Return the [x, y] coordinate for the center point of the cell that contains the specified text.  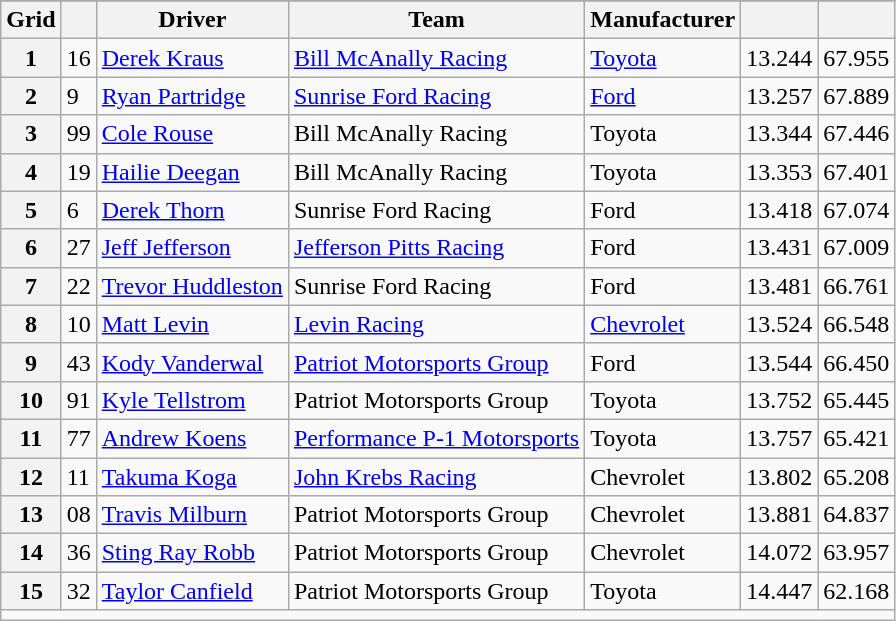
13.752 [780, 400]
Andrew Koens [192, 438]
22 [78, 286]
36 [78, 553]
19 [78, 172]
Levin Racing [436, 324]
14 [31, 553]
Ryan Partridge [192, 96]
Manufacturer [663, 20]
65.445 [856, 400]
67.074 [856, 210]
13.257 [780, 96]
Jefferson Pitts Racing [436, 248]
Jeff Jefferson [192, 248]
5 [31, 210]
14.072 [780, 553]
Grid [31, 20]
Trevor Huddleston [192, 286]
15 [31, 591]
67.889 [856, 96]
16 [78, 58]
Hailie Deegan [192, 172]
13.802 [780, 477]
08 [78, 515]
13.344 [780, 134]
Matt Levin [192, 324]
Derek Thorn [192, 210]
13.244 [780, 58]
13.418 [780, 210]
65.421 [856, 438]
7 [31, 286]
32 [78, 591]
13.544 [780, 362]
13 [31, 515]
13.431 [780, 248]
64.837 [856, 515]
Team [436, 20]
3 [31, 134]
62.168 [856, 591]
4 [31, 172]
43 [78, 362]
77 [78, 438]
67.009 [856, 248]
66.450 [856, 362]
67.955 [856, 58]
8 [31, 324]
65.208 [856, 477]
Travis Milburn [192, 515]
67.446 [856, 134]
John Krebs Racing [436, 477]
13.353 [780, 172]
13.881 [780, 515]
67.401 [856, 172]
91 [78, 400]
99 [78, 134]
27 [78, 248]
Cole Rouse [192, 134]
Kyle Tellstrom [192, 400]
14.447 [780, 591]
Derek Kraus [192, 58]
12 [31, 477]
13.481 [780, 286]
63.957 [856, 553]
Performance P-1 Motorsports [436, 438]
Sting Ray Robb [192, 553]
66.548 [856, 324]
13.757 [780, 438]
Kody Vanderwal [192, 362]
1 [31, 58]
Takuma Koga [192, 477]
2 [31, 96]
Driver [192, 20]
66.761 [856, 286]
13.524 [780, 324]
Taylor Canfield [192, 591]
